Provide the (X, Y) coordinate of the cell's center where the given text is located.  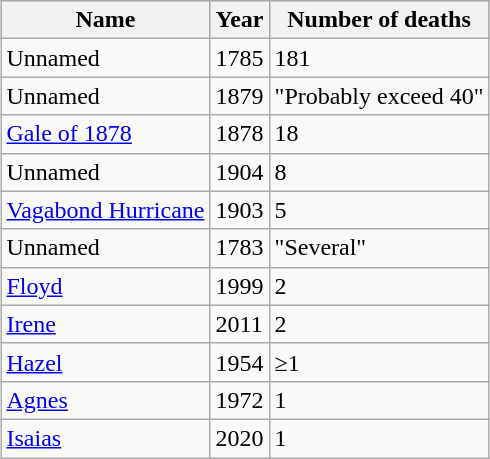
8 (379, 172)
181 (379, 58)
18 (379, 134)
Hazel (106, 362)
2020 (240, 438)
Gale of 1878 (106, 134)
Year (240, 20)
Name (106, 20)
"Probably exceed 40" (379, 96)
1954 (240, 362)
Vagabond Hurricane (106, 210)
1783 (240, 248)
Isaias (106, 438)
2011 (240, 324)
Number of deaths (379, 20)
Floyd (106, 286)
1904 (240, 172)
1903 (240, 210)
1878 (240, 134)
≥1 (379, 362)
1879 (240, 96)
Agnes (106, 400)
1972 (240, 400)
1999 (240, 286)
Irene (106, 324)
5 (379, 210)
"Several" (379, 248)
1785 (240, 58)
